Detect which cell encompasses the target text, then output its [x, y] center coordinate. 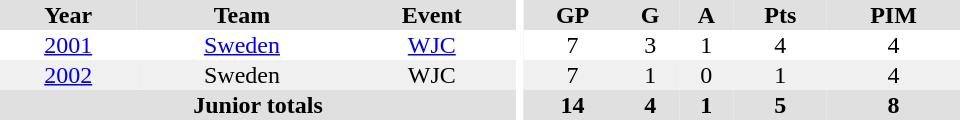
Event [432, 15]
5 [781, 105]
8 [894, 105]
2001 [68, 45]
Team [242, 15]
0 [706, 75]
Year [68, 15]
Junior totals [258, 105]
2002 [68, 75]
14 [572, 105]
PIM [894, 15]
3 [650, 45]
G [650, 15]
Pts [781, 15]
A [706, 15]
GP [572, 15]
